Identify which cell holds the provided text, then report its (x, y) central coordinate. 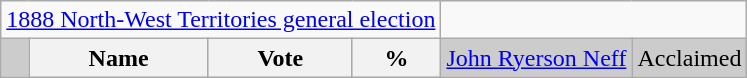
1888 North-West Territories general election (221, 20)
Name (119, 58)
% (396, 58)
Acclaimed (690, 58)
John Ryerson Neff (536, 58)
Vote (280, 58)
